Search for the cell housing the specified text and yield its (x, y) center coordinate. 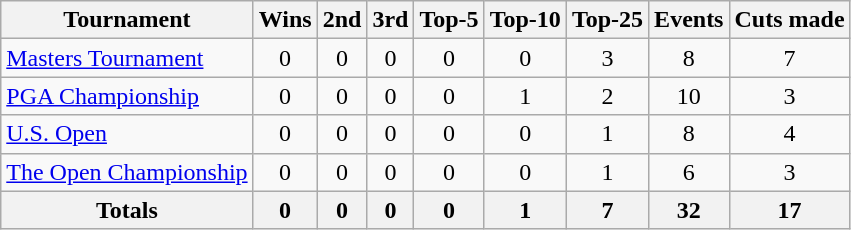
Top-10 (525, 20)
PGA Championship (127, 96)
3rd (390, 20)
10 (689, 96)
Tournament (127, 20)
Top-5 (449, 20)
6 (689, 172)
Totals (127, 210)
Masters Tournament (127, 58)
32 (689, 210)
The Open Championship (127, 172)
2 (607, 96)
2nd (342, 20)
4 (790, 134)
17 (790, 210)
Wins (285, 20)
Events (689, 20)
Top-25 (607, 20)
U.S. Open (127, 134)
Cuts made (790, 20)
